Output the [X, Y] coordinate of the center of the cell containing the given text.  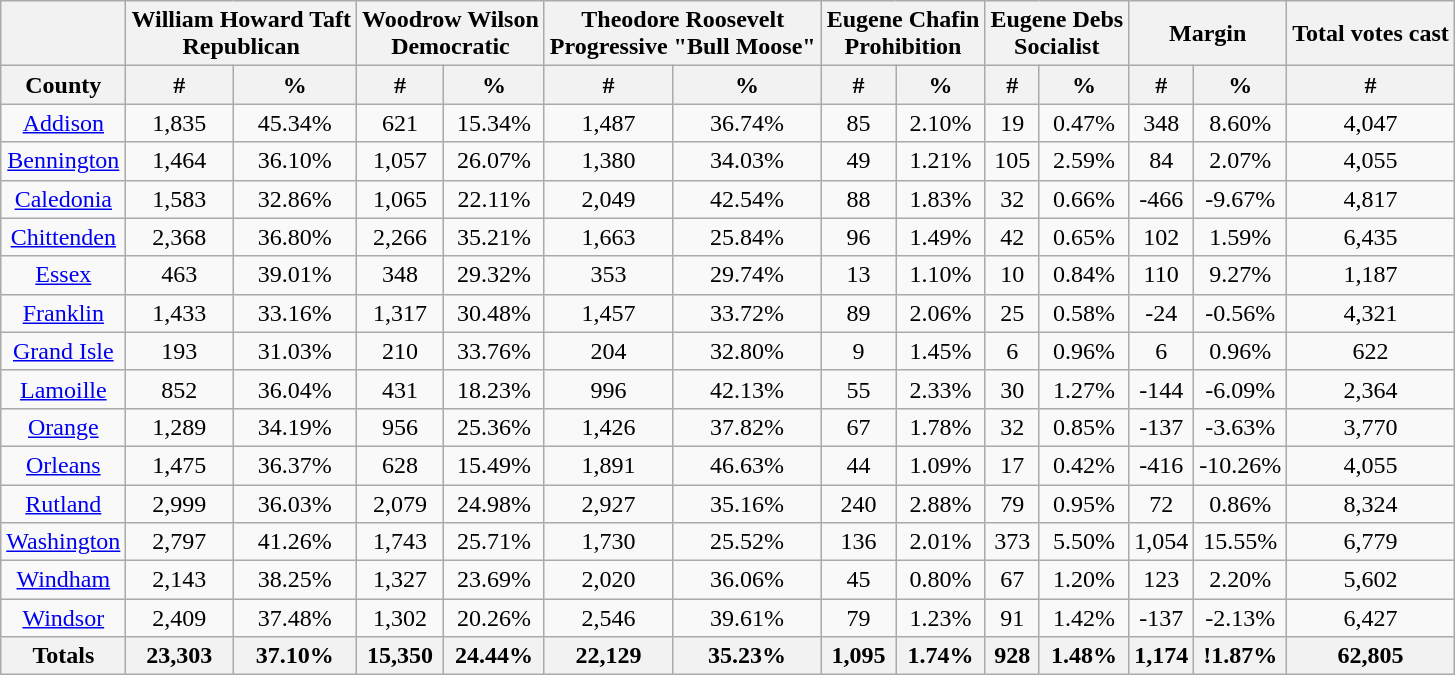
6,779 [1371, 542]
2,409 [180, 618]
15.49% [494, 465]
463 [180, 275]
1.21% [940, 161]
84 [1162, 161]
33.16% [295, 313]
1,475 [180, 465]
Total votes cast [1371, 34]
18.23% [494, 389]
1,380 [608, 161]
1.45% [940, 351]
29.74% [747, 275]
20.26% [494, 618]
Caledonia [64, 199]
1.49% [940, 237]
45 [858, 580]
42.13% [747, 389]
0.47% [1084, 123]
193 [180, 351]
1.23% [940, 618]
37.82% [747, 427]
5,602 [1371, 580]
Woodrow WilsonDemocratic [451, 34]
Essex [64, 275]
2,143 [180, 580]
24.44% [494, 656]
25.52% [747, 542]
2,999 [180, 503]
1,426 [608, 427]
1,433 [180, 313]
1.78% [940, 427]
136 [858, 542]
Bennington [64, 161]
30 [1012, 389]
2,079 [400, 503]
Windsor [64, 618]
2.06% [940, 313]
25 [1012, 313]
353 [608, 275]
Grand Isle [64, 351]
1.48% [1084, 656]
49 [858, 161]
31.03% [295, 351]
1,583 [180, 199]
Windham [64, 580]
-6.09% [1240, 389]
30.48% [494, 313]
-466 [1162, 199]
2.10% [940, 123]
4,817 [1371, 199]
1.59% [1240, 237]
2,927 [608, 503]
15.34% [494, 123]
38.25% [295, 580]
26.07% [494, 161]
36.04% [295, 389]
3,770 [1371, 427]
91 [1012, 618]
34.03% [747, 161]
1.10% [940, 275]
5.50% [1084, 542]
35.16% [747, 503]
0.58% [1084, 313]
88 [858, 199]
1,663 [608, 237]
9 [858, 351]
22,129 [608, 656]
2,546 [608, 618]
2,049 [608, 199]
1,095 [858, 656]
13 [858, 275]
2,797 [180, 542]
1,317 [400, 313]
-10.26% [1240, 465]
6,427 [1371, 618]
35.23% [747, 656]
22.11% [494, 199]
4,047 [1371, 123]
1.09% [940, 465]
110 [1162, 275]
39.61% [747, 618]
46.63% [747, 465]
2.33% [940, 389]
4,321 [1371, 313]
0.95% [1084, 503]
36.03% [295, 503]
2,364 [1371, 389]
55 [858, 389]
25.84% [747, 237]
33.72% [747, 313]
36.37% [295, 465]
37.48% [295, 618]
Franklin [64, 313]
29.32% [494, 275]
10 [1012, 275]
1.27% [1084, 389]
36.06% [747, 580]
Eugene DebsSocialist [1057, 34]
204 [608, 351]
1,891 [608, 465]
William Howard TaftRepublican [242, 34]
34.19% [295, 427]
0.86% [1240, 503]
6,435 [1371, 237]
1,743 [400, 542]
19 [1012, 123]
Totals [64, 656]
1,302 [400, 618]
0.66% [1084, 199]
1,174 [1162, 656]
9.27% [1240, 275]
1.20% [1084, 580]
1,457 [608, 313]
373 [1012, 542]
240 [858, 503]
621 [400, 123]
0.85% [1084, 427]
Orange [64, 427]
-0.56% [1240, 313]
36.74% [747, 123]
89 [858, 313]
Eugene ChafinProhibition [903, 34]
123 [1162, 580]
2,368 [180, 237]
-24 [1162, 313]
-2.13% [1240, 618]
15,350 [400, 656]
2.88% [940, 503]
44 [858, 465]
25.36% [494, 427]
1.42% [1084, 618]
1,464 [180, 161]
1.74% [940, 656]
956 [400, 427]
-3.63% [1240, 427]
1,187 [1371, 275]
36.80% [295, 237]
2.07% [1240, 161]
2.59% [1084, 161]
105 [1012, 161]
Washington [64, 542]
2.20% [1240, 580]
Orleans [64, 465]
2.01% [940, 542]
2,020 [608, 580]
39.01% [295, 275]
1,065 [400, 199]
Lamoille [64, 389]
2,266 [400, 237]
628 [400, 465]
Chittenden [64, 237]
0.65% [1084, 237]
32.80% [747, 351]
Margin [1208, 34]
23,303 [180, 656]
23.69% [494, 580]
1,487 [608, 123]
0.42% [1084, 465]
622 [1371, 351]
1,289 [180, 427]
85 [858, 123]
-144 [1162, 389]
-9.67% [1240, 199]
24.98% [494, 503]
35.21% [494, 237]
1,730 [608, 542]
37.10% [295, 656]
15.55% [1240, 542]
!1.87% [1240, 656]
36.10% [295, 161]
County [64, 85]
25.71% [494, 542]
32.86% [295, 199]
42 [1012, 237]
431 [400, 389]
96 [858, 237]
Rutland [64, 503]
8.60% [1240, 123]
1.83% [940, 199]
852 [180, 389]
72 [1162, 503]
Addison [64, 123]
41.26% [295, 542]
Theodore RooseveltProgressive "Bull Moose" [682, 34]
210 [400, 351]
928 [1012, 656]
45.34% [295, 123]
8,324 [1371, 503]
1,835 [180, 123]
33.76% [494, 351]
1,054 [1162, 542]
1,327 [400, 580]
0.84% [1084, 275]
102 [1162, 237]
0.80% [940, 580]
996 [608, 389]
-416 [1162, 465]
62,805 [1371, 656]
42.54% [747, 199]
1,057 [400, 161]
17 [1012, 465]
